Pinpoint the cell where the given text exists, returning its [x, y] midpoint coordinate. 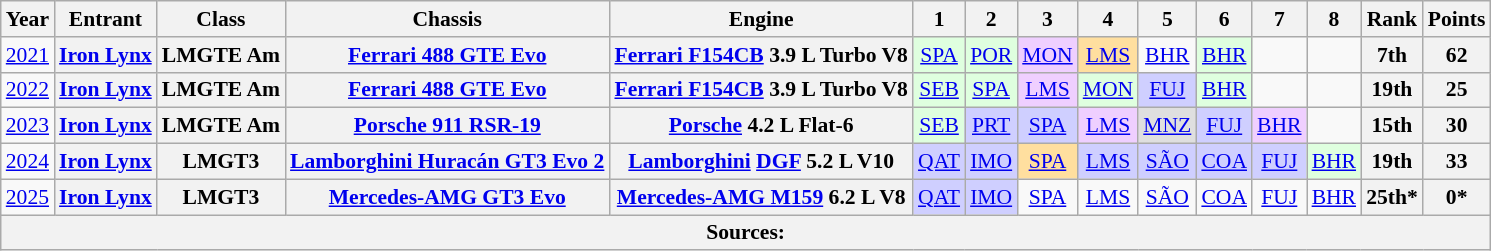
30 [1457, 126]
2021 [28, 55]
Porsche 4.2 L Flat-6 [761, 126]
MNZ [1167, 126]
3 [1048, 19]
Engine [761, 19]
Points [1457, 19]
Lamborghini DGF 5.2 L V10 [761, 162]
Rank [1392, 19]
Class [221, 19]
7 [1280, 19]
5 [1167, 19]
POR [991, 55]
Year [28, 19]
2022 [28, 90]
Sources: [746, 233]
2023 [28, 126]
33 [1457, 162]
6 [1224, 19]
8 [1334, 19]
0* [1457, 197]
1 [939, 19]
Mercedes-AMG GT3 Evo [447, 197]
Entrant [106, 19]
62 [1457, 55]
Porsche 911 RSR-19 [447, 126]
2024 [28, 162]
25 [1457, 90]
Mercedes-AMG M159 6.2 L V8 [761, 197]
15th [1392, 126]
2 [991, 19]
2025 [28, 197]
Chassis [447, 19]
PRT [991, 126]
25th* [1392, 197]
7th [1392, 55]
4 [1108, 19]
Lamborghini Huracán GT3 Evo 2 [447, 162]
